Identify which cell holds the provided text, then report its (X, Y) central coordinate. 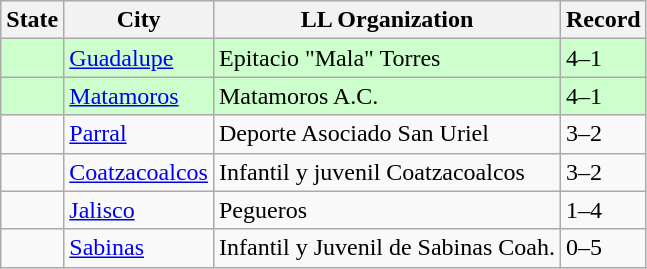
Matamoros (139, 96)
Jalisco (139, 210)
Infantil y juvenil Coatzacoalcos (386, 172)
Coatzacoalcos (139, 172)
City (139, 20)
Matamoros A.C. (386, 96)
Record (603, 20)
Deporte Asociado San Uriel (386, 134)
1–4 (603, 210)
Pegueros (386, 210)
Guadalupe (139, 58)
Epitacio "Mala" Torres (386, 58)
Parral (139, 134)
Infantil y Juvenil de Sabinas Coah. (386, 248)
State (32, 20)
Sabinas (139, 248)
LL Organization (386, 20)
0–5 (603, 248)
